Capture the cell that displays the provided text and extract its [X, Y] central coordinate. 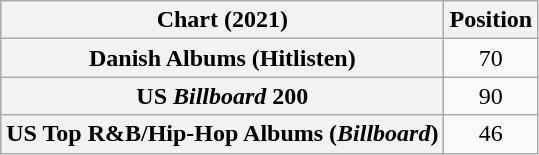
Chart (2021) [222, 20]
US Billboard 200 [222, 96]
Danish Albums (Hitlisten) [222, 58]
90 [491, 96]
46 [491, 134]
US Top R&B/Hip-Hop Albums (Billboard) [222, 134]
70 [491, 58]
Position [491, 20]
